From the cell containing the given text, extract its center point as (x, y) coordinate. 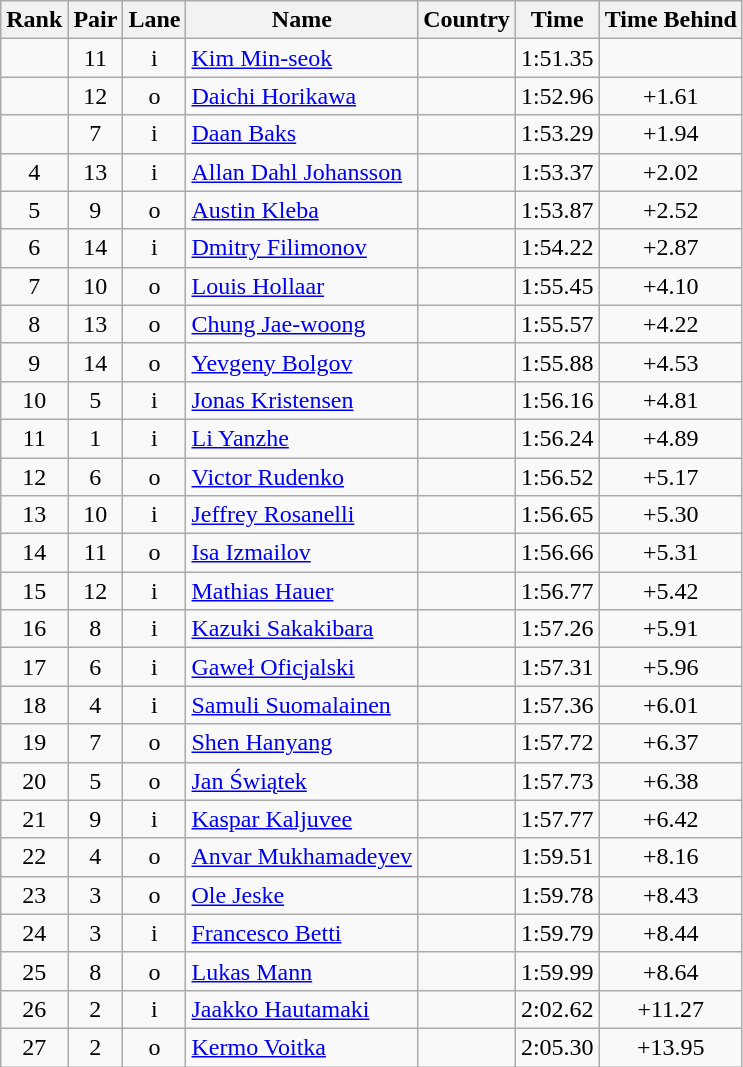
Samuli Suomalainen (302, 705)
Lukas Mann (302, 971)
+4.53 (670, 362)
+8.16 (670, 857)
Chung Jae-woong (302, 324)
+5.91 (670, 629)
Shen Hanyang (302, 743)
+2.02 (670, 172)
1:59.78 (557, 895)
+5.31 (670, 553)
Kermo Voitka (302, 1047)
1:59.99 (557, 971)
1:57.31 (557, 667)
Jan Świątek (302, 781)
+2.52 (670, 210)
+5.17 (670, 477)
+5.30 (670, 515)
1:56.52 (557, 477)
Dmitry Filimonov (302, 248)
1:56.24 (557, 438)
+6.42 (670, 819)
+4.89 (670, 438)
+11.27 (670, 1009)
Time (557, 20)
Daan Baks (302, 134)
Louis Hollaar (302, 286)
Kazuki Sakakibara (302, 629)
+2.87 (670, 248)
16 (34, 629)
+8.44 (670, 933)
1:57.77 (557, 819)
17 (34, 667)
1:56.16 (557, 400)
Jonas Kristensen (302, 400)
Ole Jeske (302, 895)
2:05.30 (557, 1047)
Time Behind (670, 20)
18 (34, 705)
+1.94 (670, 134)
Lane (154, 20)
2:02.62 (557, 1009)
+8.64 (670, 971)
Victor Rudenko (302, 477)
+13.95 (670, 1047)
21 (34, 819)
1:55.88 (557, 362)
23 (34, 895)
Austin Kleba (302, 210)
+8.43 (670, 895)
24 (34, 933)
+5.96 (670, 667)
Rank (34, 20)
1:55.57 (557, 324)
Country (467, 20)
Anvar Mukhamadeyev (302, 857)
1 (96, 438)
Name (302, 20)
Jaakko Hautamaki (302, 1009)
1:57.72 (557, 743)
1:52.96 (557, 96)
Kaspar Kaljuvee (302, 819)
+5.42 (670, 591)
20 (34, 781)
1:57.26 (557, 629)
1:57.73 (557, 781)
Li Yanzhe (302, 438)
1:56.77 (557, 591)
+6.01 (670, 705)
1:53.29 (557, 134)
26 (34, 1009)
1:55.45 (557, 286)
+6.38 (670, 781)
+4.22 (670, 324)
Isa Izmailov (302, 553)
Pair (96, 20)
Kim Min-seok (302, 58)
Francesco Betti (302, 933)
22 (34, 857)
1:51.35 (557, 58)
+6.37 (670, 743)
Allan Dahl Johansson (302, 172)
Daichi Horikawa (302, 96)
Gaweł Oficjalski (302, 667)
+1.61 (670, 96)
1:53.87 (557, 210)
19 (34, 743)
1:53.37 (557, 172)
1:57.36 (557, 705)
1:59.51 (557, 857)
Yevgeny Bolgov (302, 362)
+4.81 (670, 400)
15 (34, 591)
+4.10 (670, 286)
1:56.65 (557, 515)
25 (34, 971)
1:59.79 (557, 933)
27 (34, 1047)
Jeffrey Rosanelli (302, 515)
1:54.22 (557, 248)
Mathias Hauer (302, 591)
1:56.66 (557, 553)
